Output the [X, Y] coordinate of the center of the cell containing the given text.  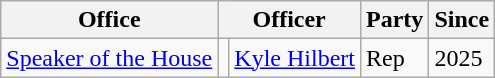
Officer [290, 20]
Since [462, 20]
Speaker of the House [110, 58]
Party [395, 20]
Rep [395, 58]
Kyle Hilbert [295, 58]
2025 [462, 58]
Office [110, 20]
